Identify which cell holds the provided text, then report its [x, y] central coordinate. 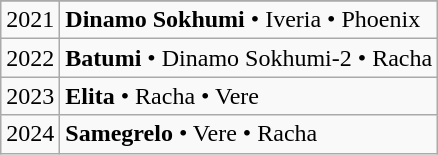
Dinamo Sokhumi • Iveria • Phoenix [249, 20]
2023 [30, 96]
Elita • Racha • Vere [249, 96]
Samegrelo • Vere • Racha [249, 134]
Batumi • Dinamo Sokhumi-2 • Racha [249, 58]
2024 [30, 134]
2022 [30, 58]
2021 [30, 20]
